Provide the [X, Y] coordinate of the cell's center where the given text is located.  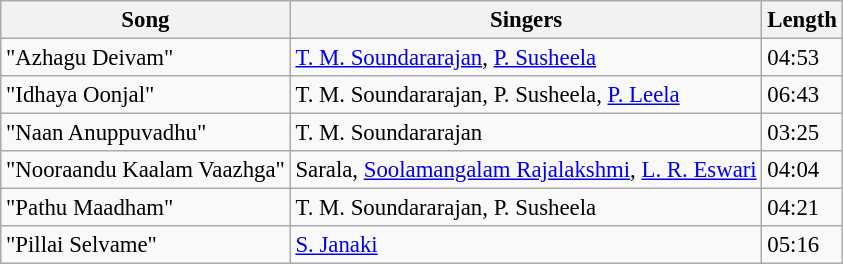
T. M. Soundararajan [526, 133]
04:53 [802, 58]
"Pillai Selvame" [146, 245]
06:43 [802, 95]
Length [802, 20]
04:21 [802, 208]
"Pathu Maadham" [146, 208]
04:04 [802, 170]
Singers [526, 20]
Song [146, 20]
Sarala, Soolamangalam Rajalakshmi, L. R. Eswari [526, 170]
05:16 [802, 245]
"Idhaya Oonjal" [146, 95]
"Nooraandu Kaalam Vaazhga" [146, 170]
S. Janaki [526, 245]
03:25 [802, 133]
"Naan Anuppuvadhu" [146, 133]
"Azhagu Deivam" [146, 58]
T. M. Soundararajan, P. Susheela, P. Leela [526, 95]
